Provide the [x, y] coordinate of the cell's center where the given text is located.  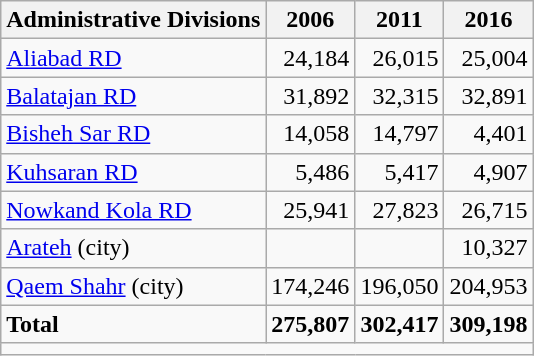
25,004 [488, 58]
Kuhsaran RD [134, 172]
24,184 [310, 58]
204,953 [488, 286]
2006 [310, 20]
4,907 [488, 172]
2011 [400, 20]
25,941 [310, 210]
174,246 [310, 286]
2016 [488, 20]
14,058 [310, 134]
32,891 [488, 96]
Qaem Shahr (city) [134, 286]
26,715 [488, 210]
32,315 [400, 96]
10,327 [488, 248]
Aliabad RD [134, 58]
Total [134, 324]
5,486 [310, 172]
275,807 [310, 324]
Administrative Divisions [134, 20]
196,050 [400, 286]
Bisheh Sar RD [134, 134]
14,797 [400, 134]
309,198 [488, 324]
31,892 [310, 96]
4,401 [488, 134]
27,823 [400, 210]
Balatajan RD [134, 96]
Nowkand Kola RD [134, 210]
5,417 [400, 172]
302,417 [400, 324]
26,015 [400, 58]
Arateh (city) [134, 248]
